Return the [x, y] coordinate for the center point of the cell that contains the specified text.  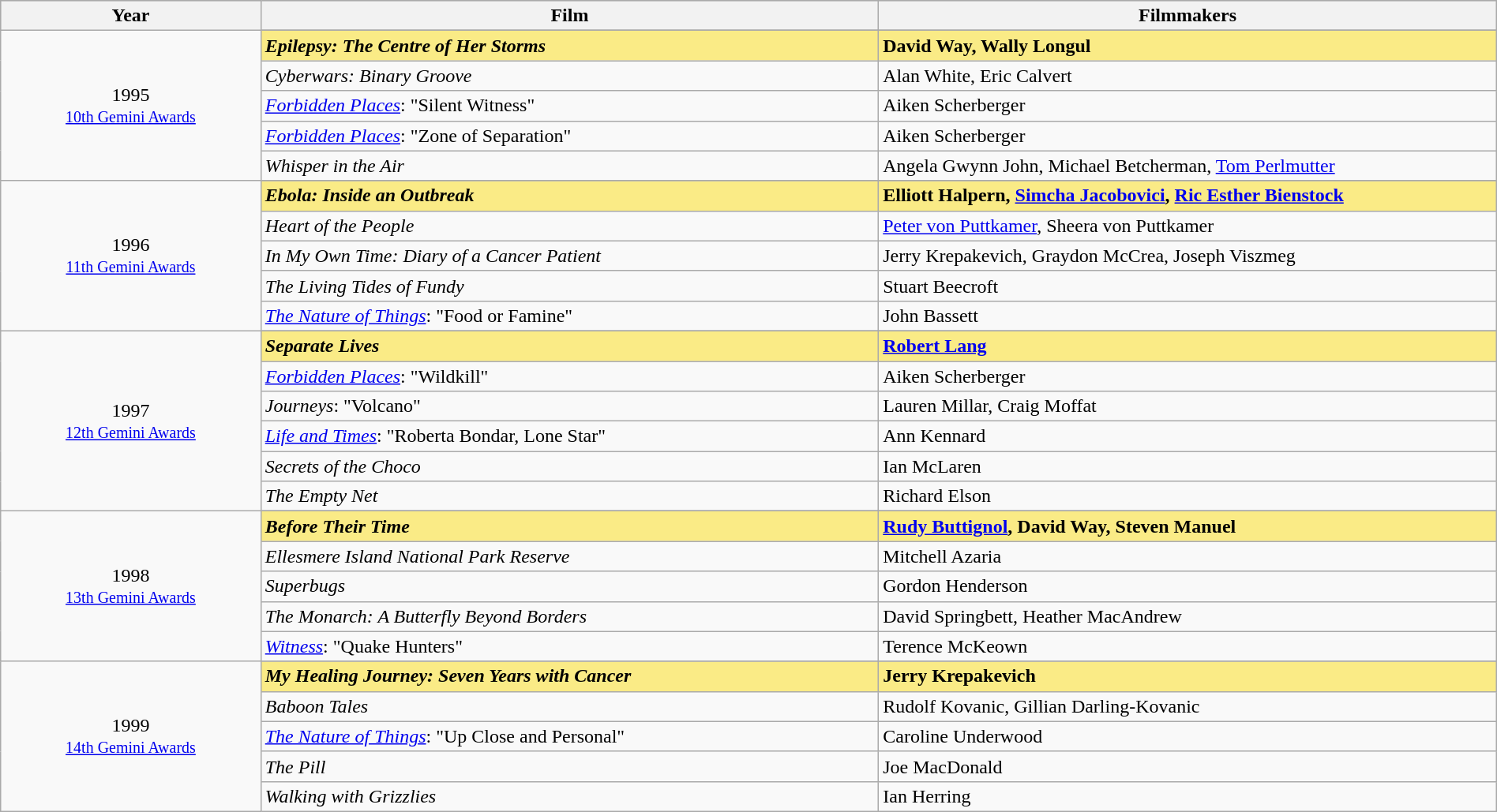
1995 10th Gemini Awards [131, 106]
John Bassett [1187, 316]
1996 11th Gemini Awards [131, 256]
1997 12th Gemini Awards [131, 421]
The Empty Net [570, 496]
Journeys: "Volcano" [570, 406]
Witness: "Quake Hunters" [570, 646]
Film [570, 16]
Elliott Halpern, Simcha Jacobovici, Ric Esther Bienstock [1187, 196]
Cyberwars: Binary Groove [570, 76]
David Springbett, Heather MacAndrew [1187, 616]
Forbidden Places: "Silent Witness" [570, 106]
Filmmakers [1187, 16]
The Living Tides of Fundy [570, 286]
Ebola: Inside an Outbreak [570, 196]
Peter von Puttkamer, Sheera von Puttkamer [1187, 226]
Walking with Grizzlies [570, 796]
Jerry Krepakevich [1187, 676]
Caroline Underwood [1187, 736]
My Healing Journey: Seven Years with Cancer [570, 676]
Richard Elson [1187, 496]
Stuart Beecroft [1187, 286]
Life and Times: "Roberta Bondar, Lone Star" [570, 436]
Secrets of the Choco [570, 466]
Superbugs [570, 586]
Year [131, 16]
Alan White, Eric Calvert [1187, 76]
Heart of the People [570, 226]
The Nature of Things: "Food or Famine" [570, 316]
1998 13th Gemini Awards [131, 586]
Rudolf Kovanic, Gillian Darling-Kovanic [1187, 706]
In My Own Time: Diary of a Cancer Patient [570, 256]
Rudy Buttignol, David Way, Steven Manuel [1187, 526]
The Nature of Things: "Up Close and Personal" [570, 736]
Mitchell Azaria [1187, 556]
The Pill [570, 766]
Angela Gwynn John, Michael Betcherman, Tom Perlmutter [1187, 166]
Ellesmere Island National Park Reserve [570, 556]
Before Their Time [570, 526]
Forbidden Places: "Zone of Separation" [570, 136]
Lauren Millar, Craig Moffat [1187, 406]
Epilepsy: The Centre of Her Storms [570, 46]
Baboon Tales [570, 706]
Ian McLaren [1187, 466]
Whisper in the Air [570, 166]
Ann Kennard [1187, 436]
The Monarch: A Butterfly Beyond Borders [570, 616]
1999 14th Gemini Awards [131, 736]
Separate Lives [570, 346]
Gordon Henderson [1187, 586]
Ian Herring [1187, 796]
Robert Lang [1187, 346]
Jerry Krepakevich, Graydon McCrea, Joseph Viszmeg [1187, 256]
Forbidden Places: "Wildkill" [570, 376]
Terence McKeown [1187, 646]
Joe MacDonald [1187, 766]
David Way, Wally Longul [1187, 46]
